Find where the given text appears and provide that cell's center as [x, y] coordinate. 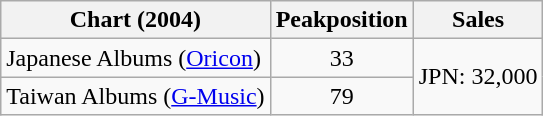
Taiwan Albums (G-Music) [136, 96]
JPN: 32,000 [478, 77]
79 [342, 96]
Sales [478, 20]
Peakposition [342, 20]
33 [342, 58]
Japanese Albums (Oricon) [136, 58]
Chart (2004) [136, 20]
